Return (x, y) of the center of cell containing provided text 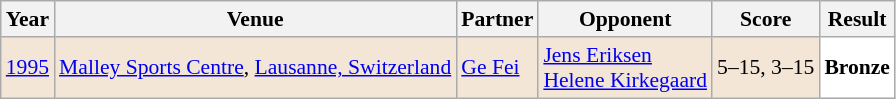
Result (857, 19)
Jens Eriksen Helene Kirkegaard (625, 68)
Malley Sports Centre, Lausanne, Switzerland (255, 68)
Ge Fei (497, 68)
5–15, 3–15 (766, 68)
Venue (255, 19)
1995 (28, 68)
Score (766, 19)
Bronze (857, 68)
Partner (497, 19)
Year (28, 19)
Opponent (625, 19)
